Return the [X, Y] coordinate for the center point of the cell that contains the specified text.  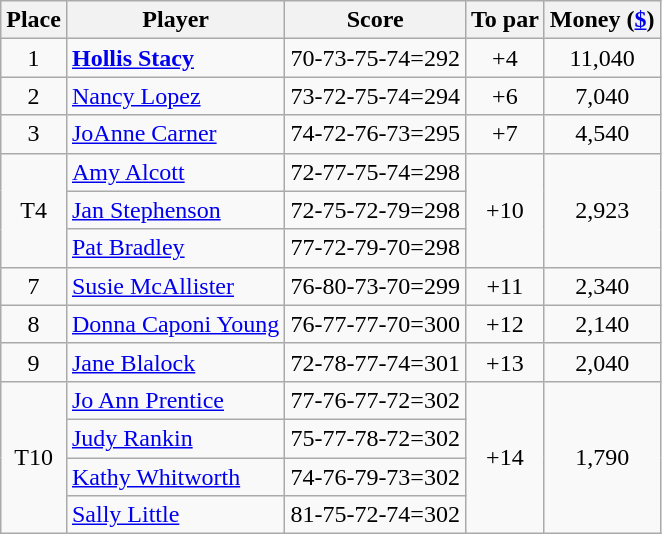
Susie McAllister [175, 286]
74-76-79-73=302 [376, 477]
+7 [504, 134]
Donna Caponi Young [175, 324]
Jo Ann Prentice [175, 400]
2,923 [602, 210]
Jane Blalock [175, 362]
+14 [504, 457]
77-76-77-72=302 [376, 400]
Kathy Whitworth [175, 477]
+11 [504, 286]
4,540 [602, 134]
72-75-72-79=298 [376, 210]
75-77-78-72=302 [376, 438]
Jan Stephenson [175, 210]
73-72-75-74=294 [376, 96]
Score [376, 20]
Money ($) [602, 20]
+10 [504, 210]
T10 [34, 457]
2 [34, 96]
Place [34, 20]
JoAnne Carner [175, 134]
76-80-73-70=299 [376, 286]
72-78-77-74=301 [376, 362]
76-77-77-70=300 [376, 324]
Nancy Lopez [175, 96]
8 [34, 324]
Hollis Stacy [175, 58]
1,790 [602, 457]
T4 [34, 210]
+4 [504, 58]
+12 [504, 324]
2,040 [602, 362]
Sally Little [175, 515]
9 [34, 362]
81-75-72-74=302 [376, 515]
+6 [504, 96]
2,340 [602, 286]
+13 [504, 362]
Pat Bradley [175, 248]
1 [34, 58]
2,140 [602, 324]
74-72-76-73=295 [376, 134]
3 [34, 134]
70-73-75-74=292 [376, 58]
72-77-75-74=298 [376, 172]
11,040 [602, 58]
Player [175, 20]
Amy Alcott [175, 172]
Judy Rankin [175, 438]
77-72-79-70=298 [376, 248]
7,040 [602, 96]
To par [504, 20]
7 [34, 286]
